Extract the [X, Y] coordinate from the center of the cell holding the provided text.  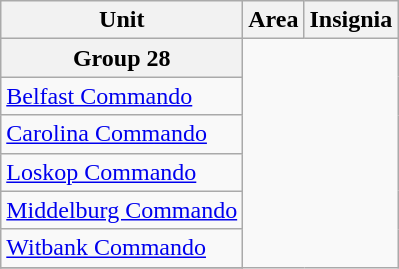
Insignia [351, 20]
Unit [122, 20]
Carolina Commando [122, 134]
Middelburg Commando [122, 210]
Witbank Commando [122, 248]
Area [274, 20]
Belfast Commando [122, 96]
Loskop Commando [122, 172]
Group 28 [122, 58]
